Return (X, Y) of the center of cell containing provided text 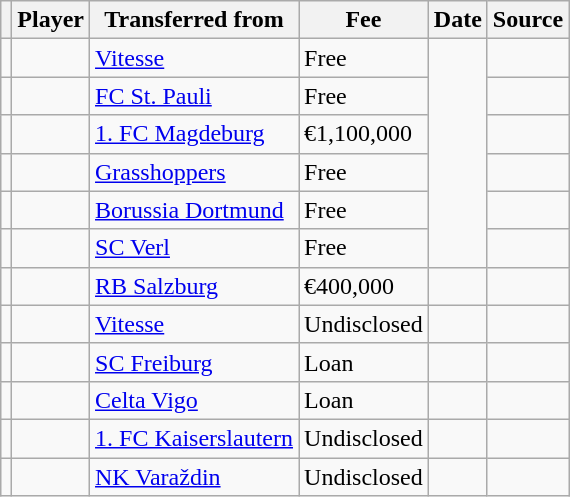
Fee (364, 20)
Date (458, 20)
1. FC Magdeburg (194, 134)
Transferred from (194, 20)
Source (528, 20)
€400,000 (364, 286)
SC Verl (194, 248)
Grasshoppers (194, 172)
Borussia Dortmund (194, 210)
SC Freiburg (194, 362)
RB Salzburg (194, 286)
FC St. Pauli (194, 96)
Celta Vigo (194, 400)
1. FC Kaiserslautern (194, 438)
NK Varaždin (194, 477)
Player (51, 20)
€1,100,000 (364, 134)
